Locate the cell with the specified text and output its (x, y) center coordinate. 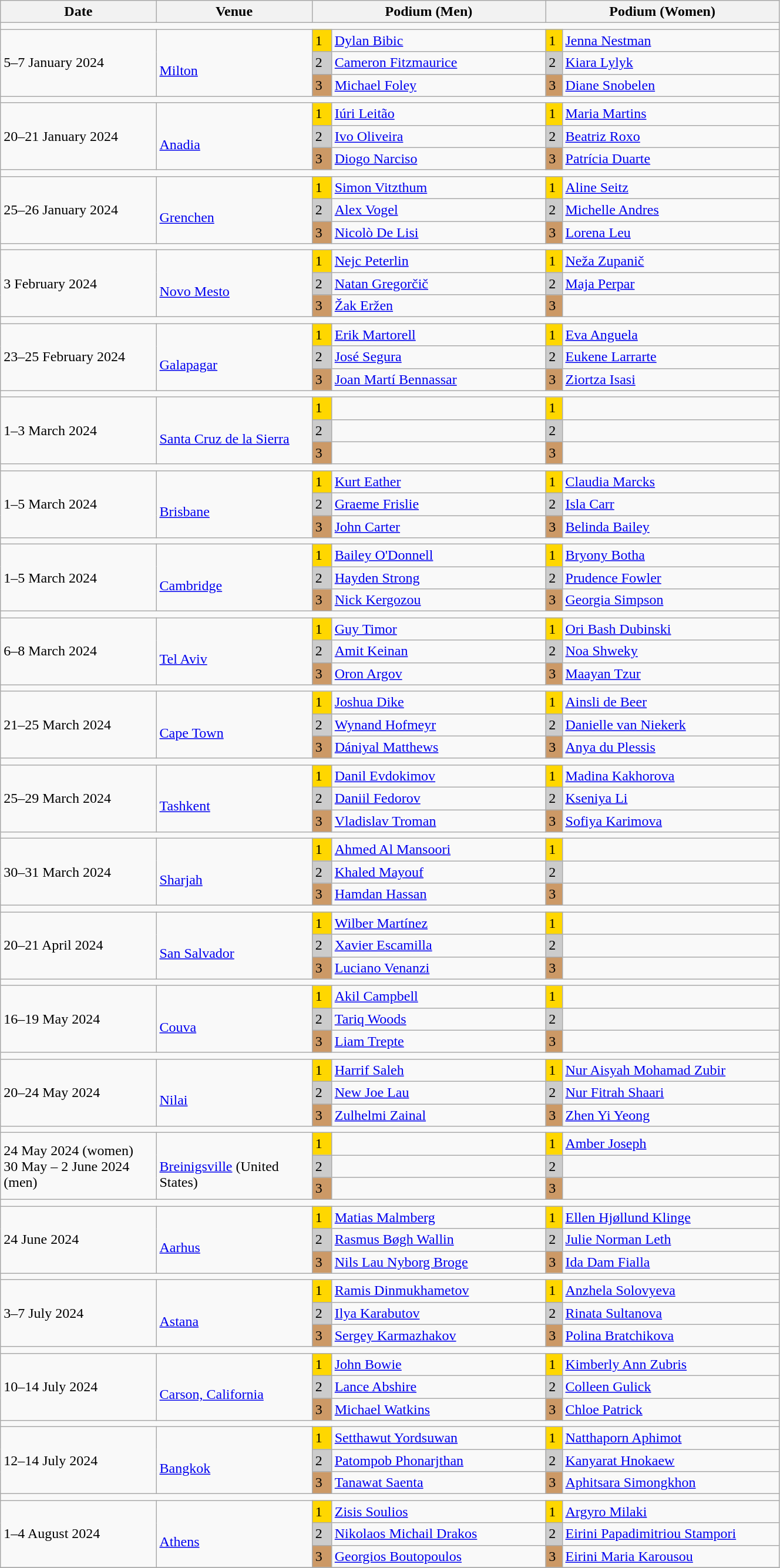
Neža Zupanič (671, 261)
Kseniya Li (671, 798)
Vladislav Troman (438, 820)
Natan Gregorčič (438, 284)
Zhen Yi Yeong (671, 1115)
20–21 January 2024 (79, 136)
Sharjah (234, 872)
Cameron Fitzmaurice (438, 63)
Rinata Sultanova (671, 1313)
Lance Abshire (438, 1387)
23–25 February 2024 (79, 357)
Argyro Milaki (671, 1512)
Ziortza Isasi (671, 379)
Danil Evdokimov (438, 776)
Breinigsville (United States) (234, 1166)
Nils Lau Nyborg Broge (438, 1262)
Eva Anguela (671, 335)
Anzhela Solovyeva (671, 1291)
Ivo Oliveira (438, 136)
Luciano Venanzi (438, 968)
Novo Mesto (234, 284)
Sergey Karmazhakov (438, 1335)
Tariq Woods (438, 1019)
Diane Snobelen (671, 85)
Amit Keinan (438, 651)
Julie Norman Leth (671, 1240)
Galapagar (234, 357)
20–24 May 2024 (79, 1092)
John Bowie (438, 1364)
21–25 March 2024 (79, 725)
6–8 March 2024 (79, 651)
Aline Seitz (671, 187)
Wilber Martínez (438, 923)
Date (79, 12)
Hayden Strong (438, 578)
Patrícia Duarte (671, 159)
San Salvador (234, 945)
José Segura (438, 357)
Cambridge (234, 578)
Joshua Dike (438, 702)
Venue (234, 12)
Belinda Bailey (671, 527)
Astana (234, 1313)
Tashkent (234, 798)
Milton (234, 63)
Nikolaos Michail Drakos (438, 1534)
3 February 2024 (79, 284)
Ori Bash Dubinski (671, 629)
Nejc Peterlin (438, 261)
Jenna Nestman (671, 41)
30–31 March 2024 (79, 872)
Nicolò De Lisi (438, 232)
Nilai (234, 1092)
Michelle Andres (671, 210)
Tanawat Saenta (438, 1483)
Dániyal Matthews (438, 747)
Alex Vogel (438, 210)
Couva (234, 1019)
Erik Martorell (438, 335)
Xavier Escamilla (438, 945)
Patompob Phonarjthan (438, 1461)
Prudence Fowler (671, 578)
Eirini Maria Karousou (671, 1556)
Ellen Hjøllund Klinge (671, 1217)
Diogo Narciso (438, 159)
1–3 March 2024 (79, 430)
Polina Bratchikova (671, 1335)
Podium (Women) (663, 12)
Natthaporn Aphimot (671, 1438)
Sofiya Karimova (671, 820)
Madina Kakhorova (671, 776)
Maayan Tzur (671, 674)
Cape Town (234, 725)
Beatriz Roxo (671, 136)
Santa Cruz de la Sierra (234, 430)
Hamdan Hassan (438, 894)
5–7 January 2024 (79, 63)
Podium (Men) (429, 12)
25–26 January 2024 (79, 210)
Isla Carr (671, 504)
Daniil Fedorov (438, 798)
Anya du Plessis (671, 747)
Georgia Simpson (671, 600)
Athens (234, 1534)
Colleen Gulick (671, 1387)
20–21 April 2024 (79, 945)
Joan Martí Bennassar (438, 379)
Kurt Eather (438, 482)
Nur Fitrah Shaari (671, 1092)
Kanyarat Hnokaew (671, 1461)
Chloe Patrick (671, 1409)
Liam Trepte (438, 1041)
3–7 July 2024 (79, 1313)
Žak Eržen (438, 306)
Zisis Soulios (438, 1512)
25–29 March 2024 (79, 798)
Eirini Papadimitriou Stampori (671, 1534)
Georgios Boutopoulos (438, 1556)
Kiara Lylyk (671, 63)
24 May 2024 (women)30 May – 2 June 2024 (men) (79, 1166)
Eukene Larrarte (671, 357)
Michael Watkins (438, 1409)
Nur Aisyah Mohamad Zubir (671, 1070)
12–14 July 2024 (79, 1461)
Tel Aviv (234, 651)
Harrif Saleh (438, 1070)
New Joe Lau (438, 1092)
Lorena Leu (671, 232)
Maria Martins (671, 114)
Kimberly Ann Zubris (671, 1364)
Bailey O'Donnell (438, 556)
1–4 August 2024 (79, 1534)
Guy Timor (438, 629)
Rasmus Bøgh Wallin (438, 1240)
Ahmed Al Mansoori (438, 850)
Ilya Karabutov (438, 1313)
Aphitsara Simongkhon (671, 1483)
John Carter (438, 527)
Setthawut Yordsuwan (438, 1438)
Ida Dam Fialla (671, 1262)
Khaled Mayouf (438, 872)
Amber Joseph (671, 1144)
Matias Malmberg (438, 1217)
10–14 July 2024 (79, 1387)
Akil Campbell (438, 997)
Aarhus (234, 1240)
Dylan Bibic (438, 41)
Noa Shweky (671, 651)
Maja Perpar (671, 284)
16–19 May 2024 (79, 1019)
Graeme Frislie (438, 504)
Carson, California (234, 1387)
Bryony Botha (671, 556)
Wynand Hofmeyr (438, 725)
Danielle van Niekerk (671, 725)
24 June 2024 (79, 1240)
Ainsli de Beer (671, 702)
Nick Kergozou (438, 600)
Simon Vitzthum (438, 187)
Zulhelmi Zainal (438, 1115)
Claudia Marcks (671, 482)
Oron Argov (438, 674)
Iúri Leitão (438, 114)
Michael Foley (438, 85)
Brisbane (234, 504)
Bangkok (234, 1461)
Anadia (234, 136)
Grenchen (234, 210)
Ramis Dinmukhametov (438, 1291)
